Return the [x, y] coordinate for the center point of the cell that contains the specified text.  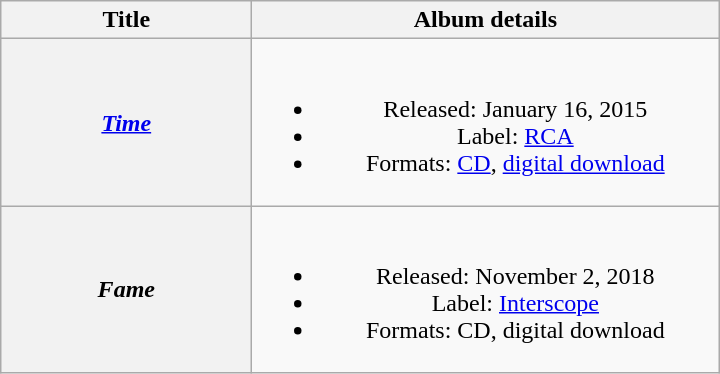
Released: November 2, 2018Label: InterscopeFormats: CD, digital download [486, 290]
Fame [126, 290]
Album details [486, 20]
Time [126, 122]
Released: January 16, 2015Label: RCAFormats: CD, digital download [486, 122]
Title [126, 20]
